For the text-containing cell, return its midpoint in [x, y] coordinate format. 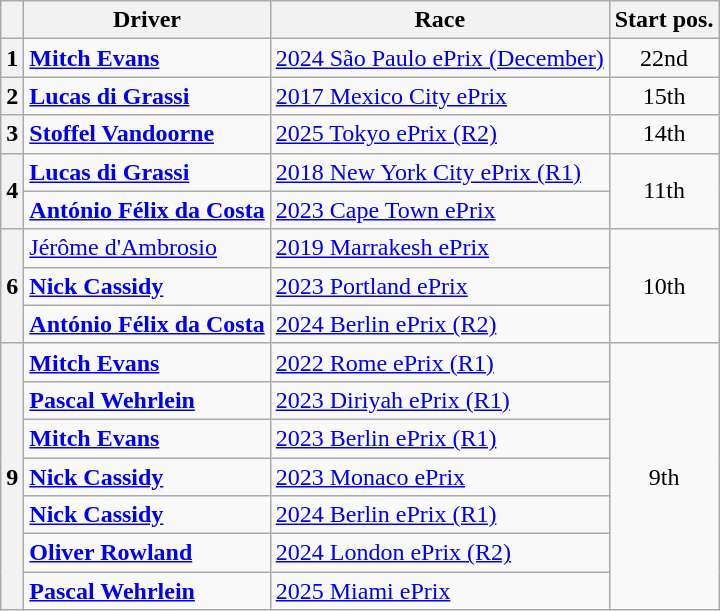
14th [664, 134]
9th [664, 476]
Race [440, 20]
2022 Rome ePrix (R1) [440, 362]
11th [664, 191]
Oliver Rowland [147, 553]
2023 Diriyah ePrix (R1) [440, 400]
6 [12, 286]
4 [12, 191]
2023 Monaco ePrix [440, 477]
Start pos. [664, 20]
15th [664, 96]
2019 Marrakesh ePrix [440, 248]
Stoffel Vandoorne [147, 134]
2017 Mexico City ePrix [440, 96]
Jérôme d'Ambrosio [147, 248]
2025 Tokyo ePrix (R2) [440, 134]
3 [12, 134]
Driver [147, 20]
9 [12, 476]
2024 London ePrix (R2) [440, 553]
2 [12, 96]
2023 Portland ePrix [440, 286]
22nd [664, 58]
2025 Miami ePrix [440, 591]
2018 New York City ePrix (R1) [440, 172]
10th [664, 286]
2023 Berlin ePrix (R1) [440, 438]
2024 Berlin ePrix (R1) [440, 515]
2024 São Paulo ePrix (December) [440, 58]
2024 Berlin ePrix (R2) [440, 324]
1 [12, 58]
2023 Cape Town ePrix [440, 210]
